Scan for the cell matching the given text and deliver its [X, Y] coordinate at center. 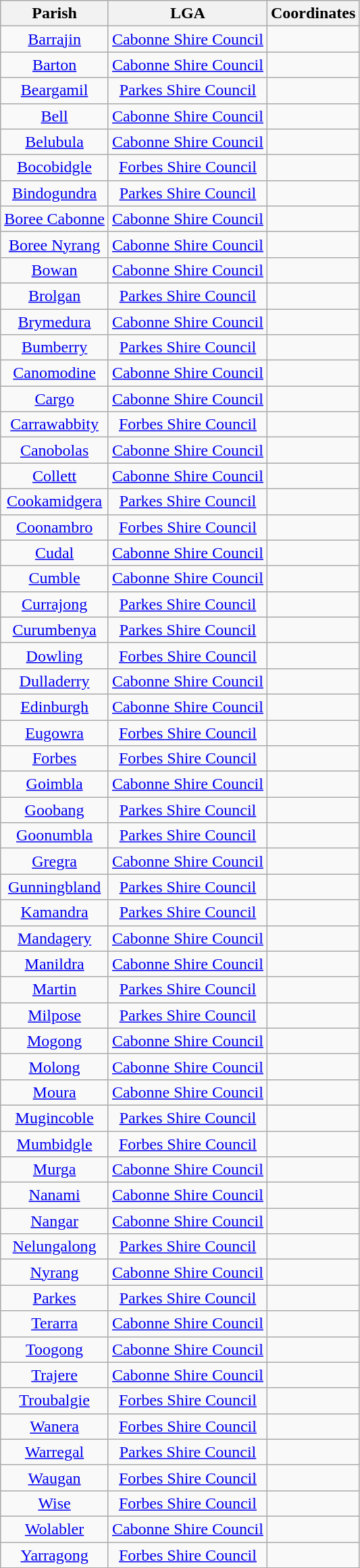
Beargamil [55, 90]
Goimbla [55, 784]
Belubula [55, 142]
Coonambro [55, 527]
Mandagery [55, 938]
Yarragong [55, 1555]
Cookamidgera [55, 502]
Eugowra [55, 732]
Brolgan [55, 296]
Coordinates [313, 13]
Nyrang [55, 1272]
Milpose [55, 1015]
Nanami [55, 1195]
Gunningbland [55, 887]
Bell [55, 116]
Toogong [55, 1349]
Nelungalong [55, 1247]
Boree Cabonne [55, 219]
Curumbenya [55, 630]
Mumbidgle [55, 1144]
Mogong [55, 1041]
Dowling [55, 655]
Moura [55, 1092]
Edinburgh [55, 707]
Bindogundra [55, 193]
Forbes [55, 759]
Waugan [55, 1478]
Brymedura [55, 322]
Bowan [55, 270]
Cudal [55, 553]
Parkes [55, 1298]
Kamandra [55, 913]
Cargo [55, 399]
Dulladerry [55, 681]
Goobang [55, 810]
Canobolas [55, 450]
Boree Nyrang [55, 244]
Bocobidgle [55, 167]
Wolabler [55, 1529]
Gregra [55, 861]
Trajere [55, 1375]
Nangar [55, 1221]
Wise [55, 1503]
Barton [55, 65]
Parish [55, 13]
Troubalgie [55, 1401]
Martin [55, 990]
Bumberry [55, 348]
Cumble [55, 578]
Warregal [55, 1452]
Barrajin [55, 39]
Collett [55, 476]
Terarra [55, 1324]
LGA [188, 13]
Currajong [55, 604]
Manildra [55, 964]
Murga [55, 1170]
Wanera [55, 1426]
Molong [55, 1066]
Goonumbla [55, 836]
Carrawabbity [55, 425]
Canomodine [55, 373]
Mugincoble [55, 1118]
